Detect which cell encompasses the target text, then output its [X, Y] center coordinate. 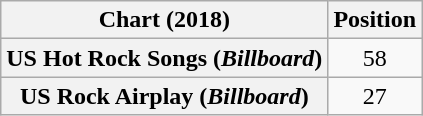
US Rock Airplay (Billboard) [164, 96]
Position [375, 20]
27 [375, 96]
58 [375, 58]
Chart (2018) [164, 20]
US Hot Rock Songs (Billboard) [164, 58]
